Find where the given text appears and provide that cell's center as (x, y) coordinate. 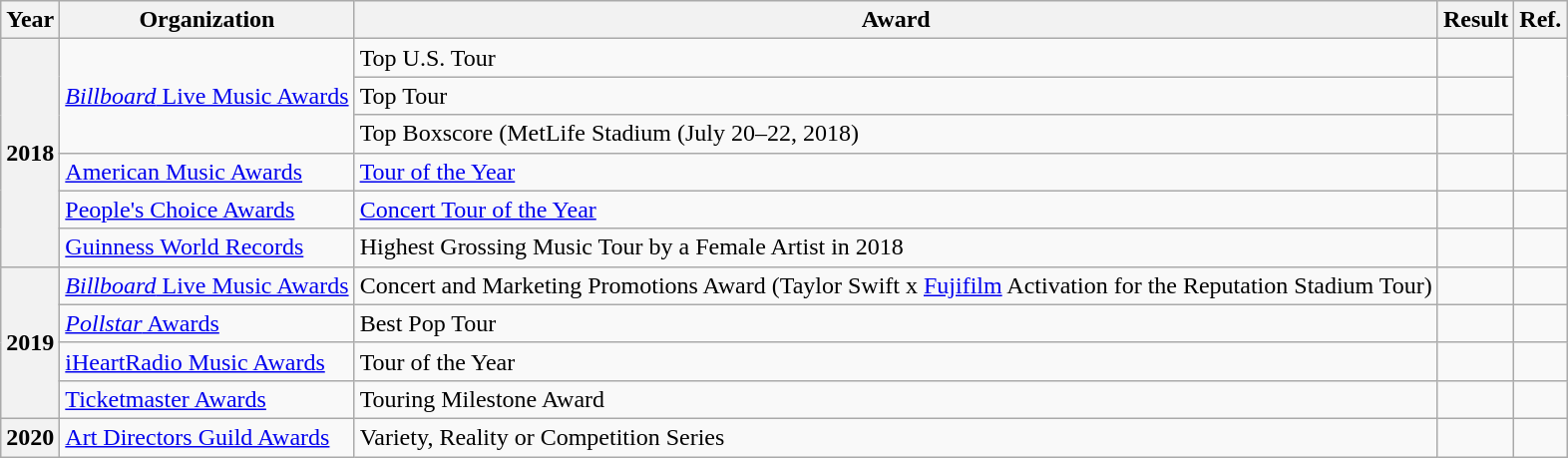
Top Boxscore (MetLife Stadium (July 20–22, 2018) (896, 134)
Touring Milestone Award (896, 399)
Top Tour (896, 96)
Organization (207, 20)
Ticketmaster Awards (207, 399)
Best Pop Tour (896, 323)
Award (896, 20)
Art Directors Guild Awards (207, 437)
Highest Grossing Music Tour by a Female Artist in 2018 (896, 247)
Variety, Reality or Competition Series (896, 437)
Guinness World Records (207, 247)
Pollstar Awards (207, 323)
Top U.S. Tour (896, 58)
iHeartRadio Music Awards (207, 361)
Ref. (1540, 20)
People's Choice Awards (207, 210)
Concert Tour of the Year (896, 210)
2019 (30, 342)
American Music Awards (207, 172)
Year (30, 20)
2020 (30, 437)
Concert and Marketing Promotions Award (Taylor Swift x Fujifilm Activation for the Reputation Stadium Tour) (896, 285)
2018 (30, 153)
Result (1475, 20)
